Search for the cell housing the specified text and yield its (X, Y) center coordinate. 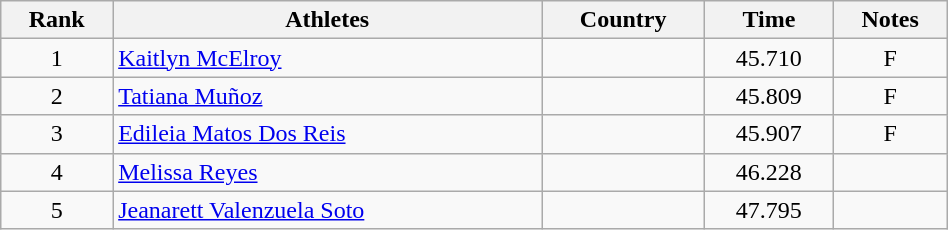
Country (624, 20)
Rank (57, 20)
Jeanarett Valenzuela Soto (328, 210)
2 (57, 96)
4 (57, 172)
45.809 (770, 96)
45.907 (770, 134)
Edileia Matos Dos Reis (328, 134)
Notes (890, 20)
Athletes (328, 20)
Tatiana Muñoz (328, 96)
46.228 (770, 172)
Time (770, 20)
45.710 (770, 58)
Melissa Reyes (328, 172)
Kaitlyn McElroy (328, 58)
3 (57, 134)
1 (57, 58)
47.795 (770, 210)
5 (57, 210)
